Return the [X, Y] coordinate for the center point of the cell that contains the specified text.  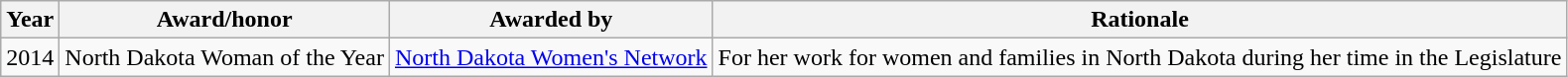
Year [30, 20]
Awarded by [551, 20]
North Dakota Women's Network [551, 57]
Rationale [1139, 20]
North Dakota Woman of the Year [224, 57]
2014 [30, 57]
For her work for women and families in North Dakota during her time in the Legislature [1139, 57]
Award/honor [224, 20]
